Pinpoint the cell where the given text exists, returning its [X, Y] midpoint coordinate. 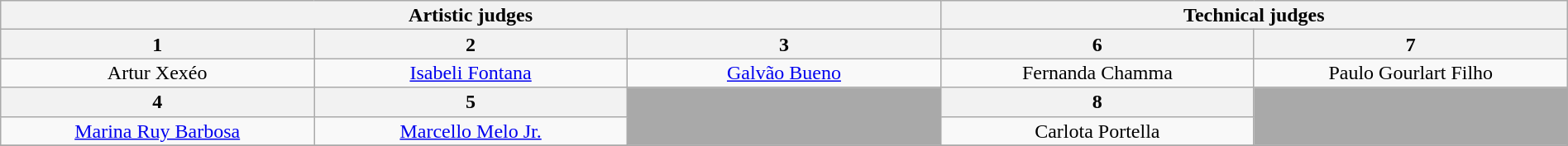
1 [157, 45]
Marina Ruy Barbosa [157, 130]
3 [784, 45]
Artistic judges [471, 15]
Artur Xexéo [157, 73]
Paulo Gourlart Filho [1411, 73]
8 [1097, 102]
Technical judges [1254, 15]
Isabeli Fontana [471, 73]
7 [1411, 45]
6 [1097, 45]
2 [471, 45]
5 [471, 102]
4 [157, 102]
Fernanda Chamma [1097, 73]
Galvão Bueno [784, 73]
Marcello Melo Jr. [471, 130]
Carlota Portella [1097, 130]
